Locate the cell with the specified text and output its (X, Y) center coordinate. 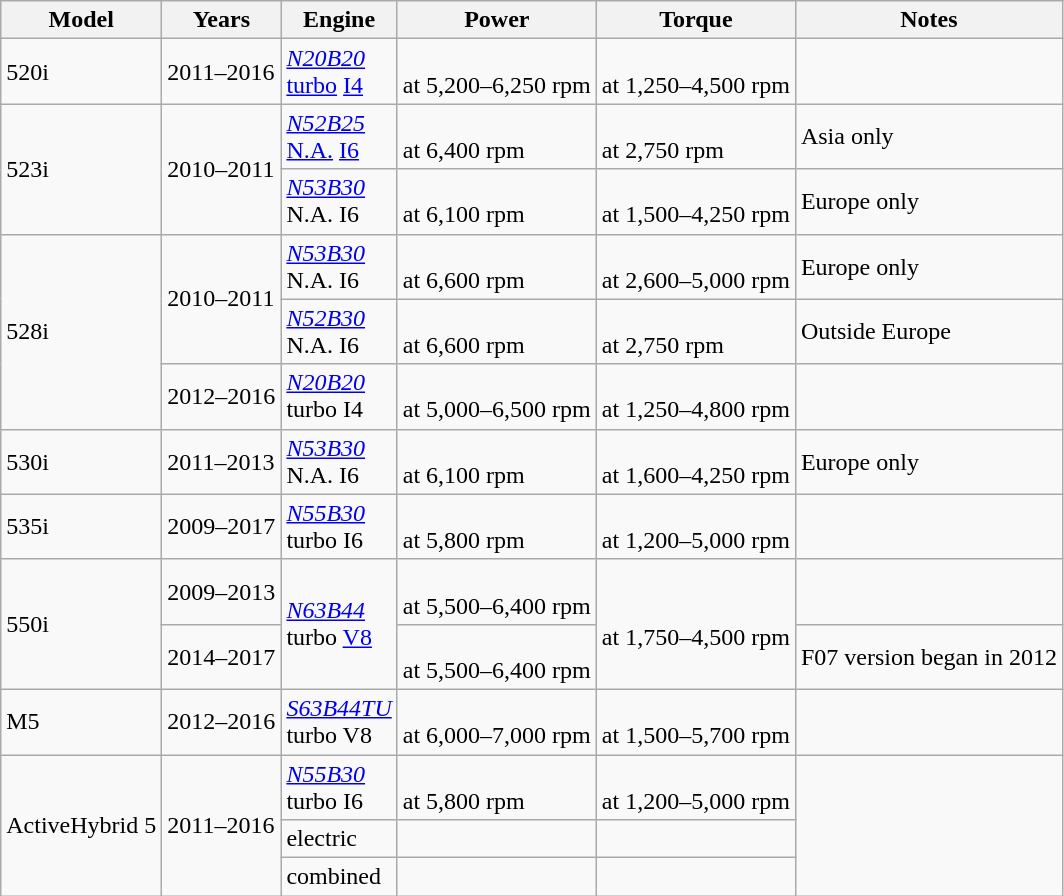
Torque (696, 20)
at 1,600–4,250 rpm (696, 462)
N52B30 N.A. I6 (339, 332)
at 5,200–6,250 rpm (496, 72)
528i (82, 332)
550i (82, 624)
ActiveHybrid 5 (82, 824)
at 6,000–7,000 rpm (496, 722)
N63B44 turbo V8 (339, 624)
535i (82, 526)
at 1,250–4,500 rpm (696, 72)
S63B44TU turbo V8 (339, 722)
electric (339, 839)
2009–2017 (222, 526)
at 6,400 rpm (496, 136)
at 1,500–5,700 rpm (696, 722)
N52B25 N.A. I6 (339, 136)
2009–2013 (222, 592)
Model (82, 20)
at 1,500–4,250 rpm (696, 202)
at 1,250–4,800 rpm (696, 396)
2014–2017 (222, 656)
at 1,750–4,500 rpm (696, 624)
520i (82, 72)
Asia only (928, 136)
Notes (928, 20)
combined (339, 877)
at 5,000–6,500 rpm (496, 396)
530i (82, 462)
523i (82, 169)
F07 version began in 2012 (928, 656)
M5 (82, 722)
at 2,600–5,000 rpm (696, 266)
Power (496, 20)
Engine (339, 20)
2011–2013 (222, 462)
Outside Europe (928, 332)
Years (222, 20)
